Detect which cell encompasses the target text, then output its (x, y) center coordinate. 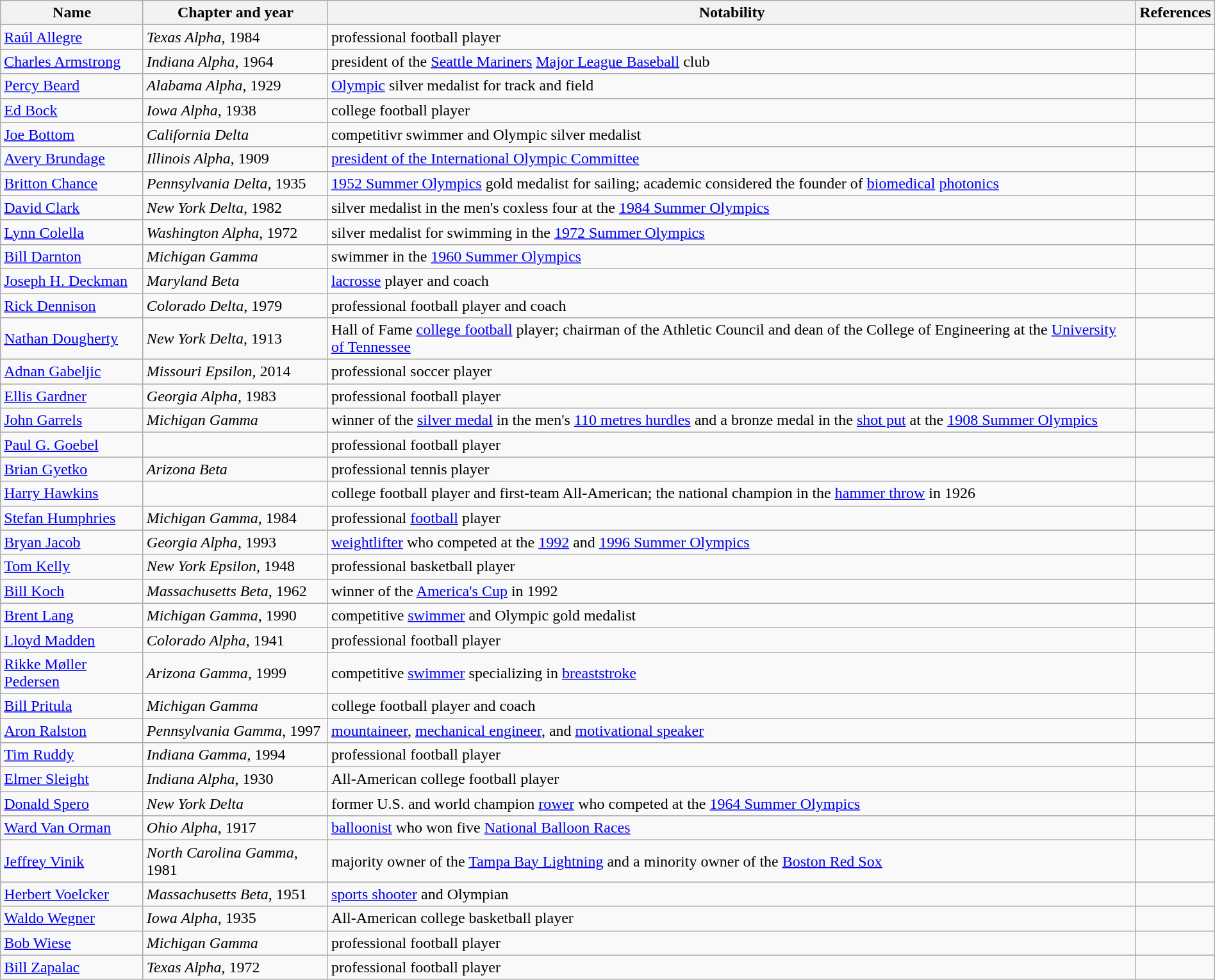
Michigan Gamma, 1984 (235, 518)
college football player and coach (732, 706)
Herbert Voelcker (72, 894)
sports shooter and Olympian (732, 894)
Washington Alpha, 1972 (235, 232)
competitive swimmer and Olympic gold medalist (732, 615)
Nathan Dougherty (72, 338)
Name (72, 13)
Brent Lang (72, 615)
Brian Gyetko (72, 469)
Texas Alpha, 1984 (235, 37)
Hall of Fame college football player; chairman of the Athletic Council and dean of the College of Engineering at the University of Tennessee (732, 338)
Pennsylvania Gamma, 1997 (235, 730)
former U.S. and world champion rower who competed at the 1964 Summer Olympics (732, 804)
California Delta (235, 135)
silver medalist for swimming in the 1972 Summer Olympics (732, 232)
president of the Seattle Mariners Major League Baseball club (732, 62)
Bryan Jacob (72, 542)
Colorado Delta, 1979 (235, 306)
New York Delta, 1913 (235, 338)
Joe Bottom (72, 135)
Chapter and year (235, 13)
1952 Summer Olympics gold medalist for sailing; academic considered the founder of biomedical photonics (732, 183)
Iowa Alpha, 1935 (235, 918)
Charles Armstrong (72, 62)
Harry Hawkins (72, 494)
Notability (732, 13)
balloonist who won five National Balloon Races (732, 828)
New York Delta (235, 804)
Michigan Gamma, 1990 (235, 615)
college football player and first-team All-American; the national champion in the hammer throw in 1926 (732, 494)
Bill Pritula (72, 706)
majority owner of the Tampa Bay Lightning and a minority owner of the Boston Red Sox (732, 861)
Bill Zapalac (72, 967)
Ed Bock (72, 110)
swimmer in the 1960 Summer Olympics (732, 256)
mountaineer, mechanical engineer, and motivational speaker (732, 730)
All-American college basketball player (732, 918)
Massachusetts Beta, 1951 (235, 894)
Iowa Alpha, 1938 (235, 110)
Lloyd Madden (72, 640)
Adnan Gabeljic (72, 372)
Indiana Alpha, 1930 (235, 779)
Olympic silver medalist for track and field (732, 86)
David Clark (72, 208)
winner of the America's Cup in 1992 (732, 591)
silver medalist in the men's coxless four at the 1984 Summer Olympics (732, 208)
Ellis Gardner (72, 396)
Alabama Alpha, 1929 (235, 86)
Bill Koch (72, 591)
Arizona Gamma, 1999 (235, 673)
Lynn Colella (72, 232)
professional football player and coach (732, 306)
college football player (732, 110)
competitive swimmer specializing in breaststroke (732, 673)
Tim Ruddy (72, 755)
Colorado Alpha, 1941 (235, 640)
lacrosse player and coach (732, 281)
Joseph H. Deckman (72, 281)
Tom Kelly (72, 567)
Indiana Alpha, 1964 (235, 62)
Jeffrey Vinik (72, 861)
professional soccer player (732, 372)
Bill Darnton (72, 256)
All-American college football player (732, 779)
Ohio Alpha, 1917 (235, 828)
president of the International Olympic Committee (732, 159)
Stefan Humphries (72, 518)
Percy Beard (72, 86)
Donald Spero (72, 804)
Rick Dennison (72, 306)
Illinois Alpha, 1909 (235, 159)
Rikke Møller Pedersen (72, 673)
Indiana Gamma, 1994 (235, 755)
Bob Wiese (72, 943)
Raúl Allegre (72, 37)
Waldo Wegner (72, 918)
New York Epsilon, 1948 (235, 567)
professional tennis player (732, 469)
Elmer Sleight (72, 779)
Georgia Alpha, 1983 (235, 396)
Britton Chance (72, 183)
Pennsylvania Delta, 1935 (235, 183)
professional basketball player (732, 567)
North Carolina Gamma, 1981 (235, 861)
Maryland Beta (235, 281)
References (1175, 13)
winner of the silver medal in the men's 110 metres hurdles and a bronze medal in the shot put at the 1908 Summer Olympics (732, 420)
Aron Ralston (72, 730)
Paul G. Goebel (72, 445)
Avery Brundage (72, 159)
Georgia Alpha, 1993 (235, 542)
weightlifter who competed at the 1992 and 1996 Summer Olympics (732, 542)
Arizona Beta (235, 469)
Texas Alpha, 1972 (235, 967)
John Garrels (72, 420)
competitivr swimmer and Olympic silver medalist (732, 135)
Ward Van Orman (72, 828)
Massachusetts Beta, 1962 (235, 591)
New York Delta, 1982 (235, 208)
Missouri Epsilon, 2014 (235, 372)
